From the cell containing the given text, extract its center point as (X, Y) coordinate. 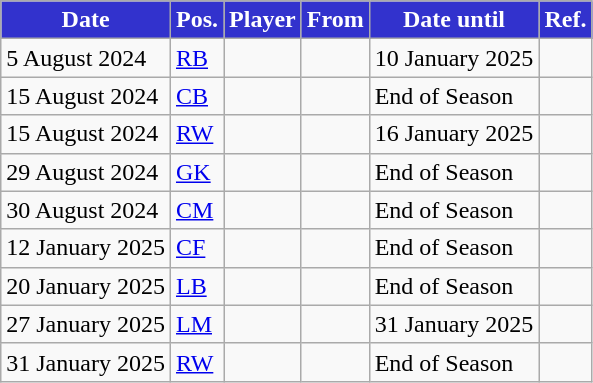
29 August 2024 (86, 172)
Date (86, 20)
16 January 2025 (454, 134)
30 August 2024 (86, 210)
10 January 2025 (454, 58)
CM (196, 210)
GK (196, 172)
Player (263, 20)
LM (196, 324)
20 January 2025 (86, 286)
12 January 2025 (86, 248)
Date until (454, 20)
LB (196, 286)
RB (196, 58)
CF (196, 248)
Pos. (196, 20)
Ref. (566, 20)
CB (196, 96)
From (335, 20)
27 January 2025 (86, 324)
5 August 2024 (86, 58)
